Pinpoint the cell where the given text exists, returning its [X, Y] midpoint coordinate. 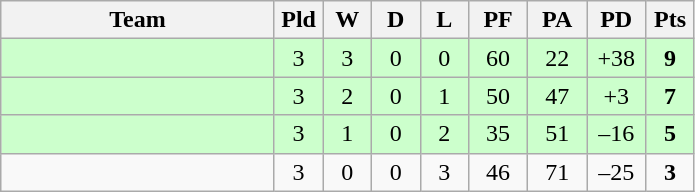
51 [558, 134]
+3 [616, 96]
50 [498, 96]
Team [138, 20]
L [444, 20]
Pts [670, 20]
9 [670, 58]
5 [670, 134]
–16 [616, 134]
PD [616, 20]
PA [558, 20]
W [348, 20]
60 [498, 58]
22 [558, 58]
46 [498, 172]
Pld [298, 20]
–25 [616, 172]
47 [558, 96]
D [396, 20]
+38 [616, 58]
PF [498, 20]
7 [670, 96]
35 [498, 134]
71 [558, 172]
